Detect which cell encompasses the target text, then output its (x, y) center coordinate. 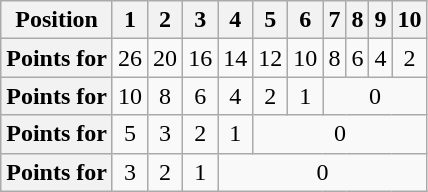
20 (166, 58)
Position (57, 20)
16 (200, 58)
7 (334, 20)
9 (380, 20)
12 (270, 58)
26 (130, 58)
14 (236, 58)
